Extract the [X, Y] coordinate from the center of the cell holding the provided text.  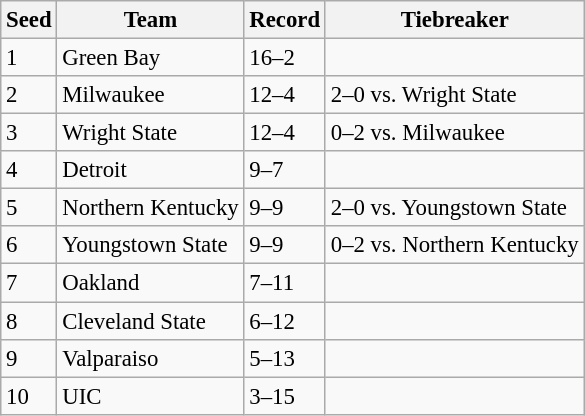
Valparaiso [150, 358]
Tiebreaker [454, 20]
Detroit [150, 170]
0–2 vs. Northern Kentucky [454, 245]
16–2 [284, 58]
7 [29, 283]
Northern Kentucky [150, 208]
Oakland [150, 283]
Team [150, 20]
5 [29, 208]
3 [29, 133]
5–13 [284, 358]
Cleveland State [150, 321]
1 [29, 58]
Record [284, 20]
Seed [29, 20]
6 [29, 245]
Youngstown State [150, 245]
8 [29, 321]
2 [29, 95]
0–2 vs. Milwaukee [454, 133]
7–11 [284, 283]
4 [29, 170]
3–15 [284, 396]
Wright State [150, 133]
2–0 vs. Wright State [454, 95]
2–0 vs. Youngstown State [454, 208]
Green Bay [150, 58]
10 [29, 396]
9 [29, 358]
Milwaukee [150, 95]
UIC [150, 396]
9–7 [284, 170]
6–12 [284, 321]
